From the cell containing the given text, extract its center point as [X, Y] coordinate. 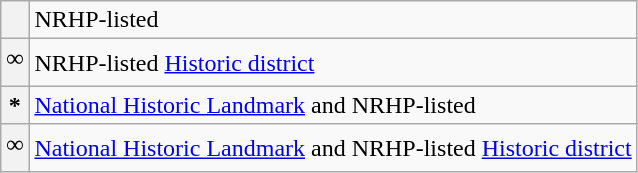
NRHP-listed [333, 20]
National Historic Landmark and NRHP-listed [333, 105]
* [15, 105]
NRHP-listed Historic district [333, 63]
National Historic Landmark and NRHP-listed Historic district [333, 148]
